Return the [X, Y] coordinate for the center point of the cell that contains the specified text.  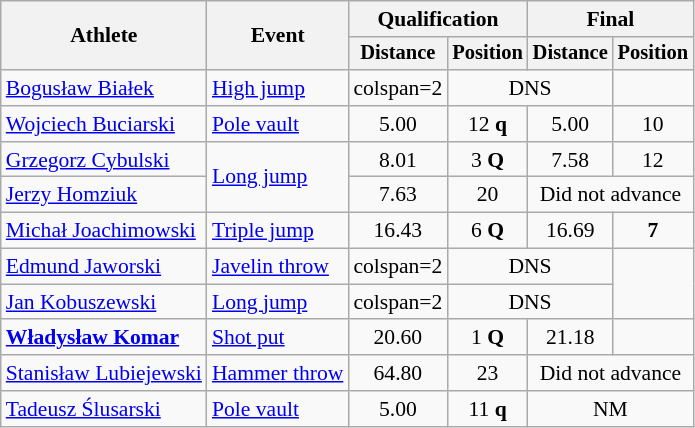
Final [610, 19]
6 Q [487, 231]
64.80 [398, 373]
Qualification [438, 19]
Michał Joachimowski [104, 231]
12 q [487, 124]
8.01 [398, 160]
16.69 [570, 231]
Wojciech Buciarski [104, 124]
7.58 [570, 160]
12 [653, 160]
20.60 [398, 338]
Javelin throw [278, 267]
16.43 [398, 231]
Jerzy Homziuk [104, 195]
1 Q [487, 338]
21.18 [570, 338]
10 [653, 124]
Tadeusz Ślusarski [104, 409]
Athlete [104, 36]
Shot put [278, 338]
11 q [487, 409]
Stanisław Lubiejewski [104, 373]
7.63 [398, 195]
7 [653, 231]
20 [487, 195]
Edmund Jaworski [104, 267]
23 [487, 373]
Grzegorz Cybulski [104, 160]
3 Q [487, 160]
Jan Kobuszewski [104, 302]
NM [610, 409]
Hammer throw [278, 373]
Bogusław Białek [104, 88]
High jump [278, 88]
Event [278, 36]
Władysław Komar [104, 338]
Triple jump [278, 231]
